Determine the [x, y] coordinate at the center of the cell enclosing the given text.  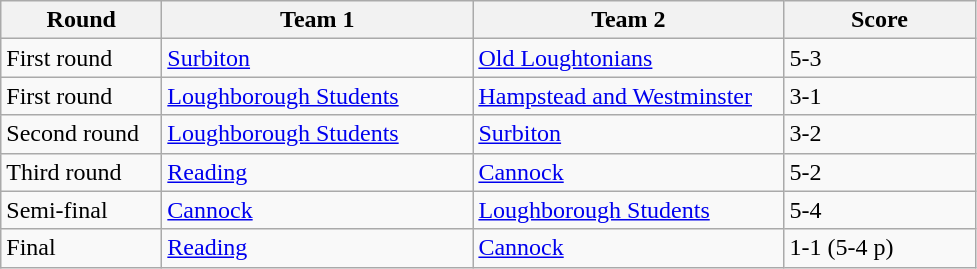
1-1 (5-4 p) [880, 248]
Third round [82, 172]
Final [82, 248]
3-1 [880, 96]
5-3 [880, 58]
Team 2 [628, 20]
Team 1 [318, 20]
5-2 [880, 172]
Semi-final [82, 210]
Hampstead and Westminster [628, 96]
Second round [82, 134]
Round [82, 20]
Old Loughtonians [628, 58]
Score [880, 20]
5-4 [880, 210]
3-2 [880, 134]
